Search for the cell housing the specified text and yield its [x, y] center coordinate. 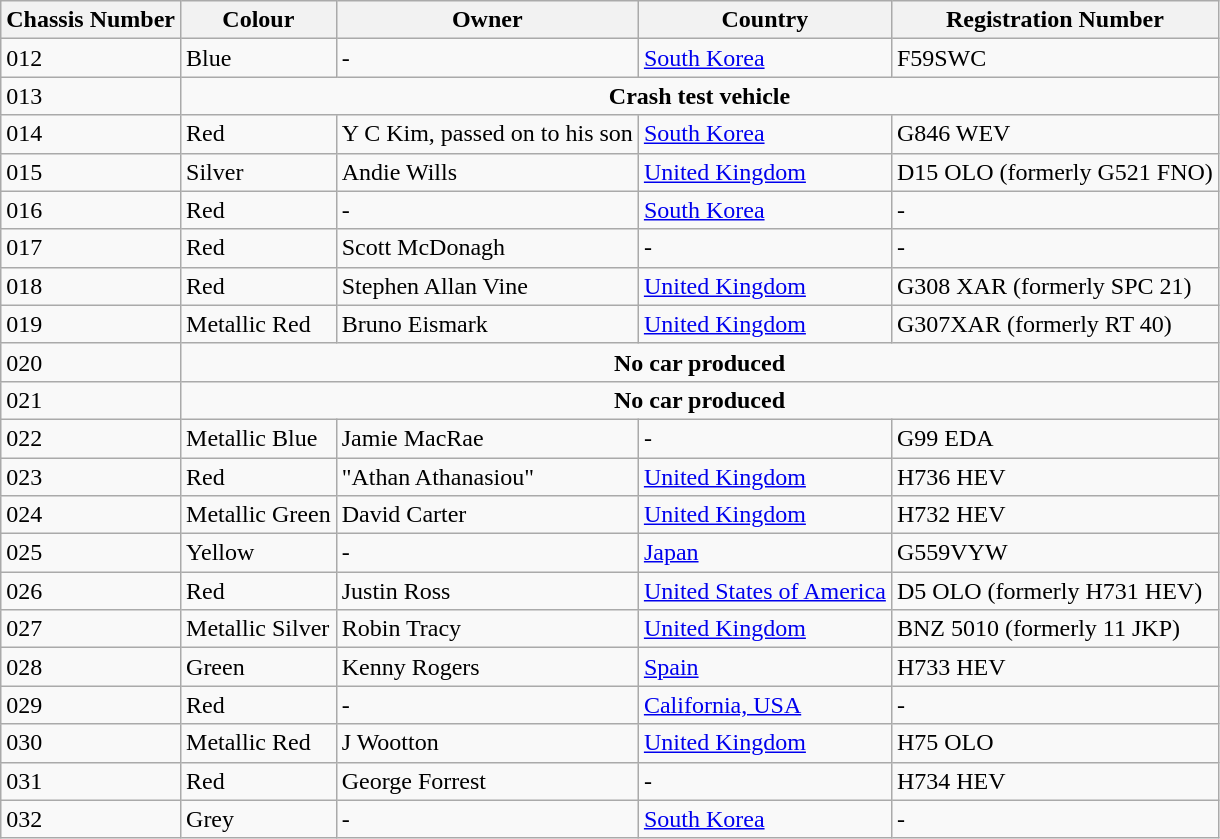
024 [91, 515]
H734 HEV [1054, 781]
G99 EDA [1054, 438]
030 [91, 743]
BNZ 5010 (formerly 11 JKP) [1054, 629]
025 [91, 553]
Andie Wills [487, 172]
027 [91, 629]
G559VYW [1054, 553]
G846 WEV [1054, 134]
Yellow [259, 553]
020 [91, 362]
J Wootton [487, 743]
Metallic Green [259, 515]
Grey [259, 819]
Crash test vehicle [700, 96]
016 [91, 210]
Chassis Number [91, 20]
Stephen Allan Vine [487, 286]
023 [91, 477]
014 [91, 134]
022 [91, 438]
Scott McDonagh [487, 248]
013 [91, 96]
Y C Kim, passed on to his son [487, 134]
F59SWC [1054, 58]
018 [91, 286]
Robin Tracy [487, 629]
021 [91, 400]
H732 HEV [1054, 515]
Country [764, 20]
015 [91, 172]
Kenny Rogers [487, 667]
United States of America [764, 591]
Bruno Eismark [487, 324]
029 [91, 705]
D5 OLO (formerly H731 HEV) [1054, 591]
031 [91, 781]
026 [91, 591]
H75 OLO [1054, 743]
Blue [259, 58]
Registration Number [1054, 20]
017 [91, 248]
019 [91, 324]
Green [259, 667]
Colour [259, 20]
H733 HEV [1054, 667]
George Forrest [487, 781]
Metallic Blue [259, 438]
Owner [487, 20]
012 [91, 58]
Jamie MacRae [487, 438]
H736 HEV [1054, 477]
032 [91, 819]
Japan [764, 553]
David Carter [487, 515]
D15 OLO (formerly G521 FNO) [1054, 172]
Justin Ross [487, 591]
Metallic Silver [259, 629]
Spain [764, 667]
G308 XAR (formerly SPC 21) [1054, 286]
California, USA [764, 705]
G307XAR (formerly RT 40) [1054, 324]
Silver [259, 172]
"Athan Athanasiou" [487, 477]
028 [91, 667]
